For the text-containing cell, return its midpoint in [X, Y] coordinate format. 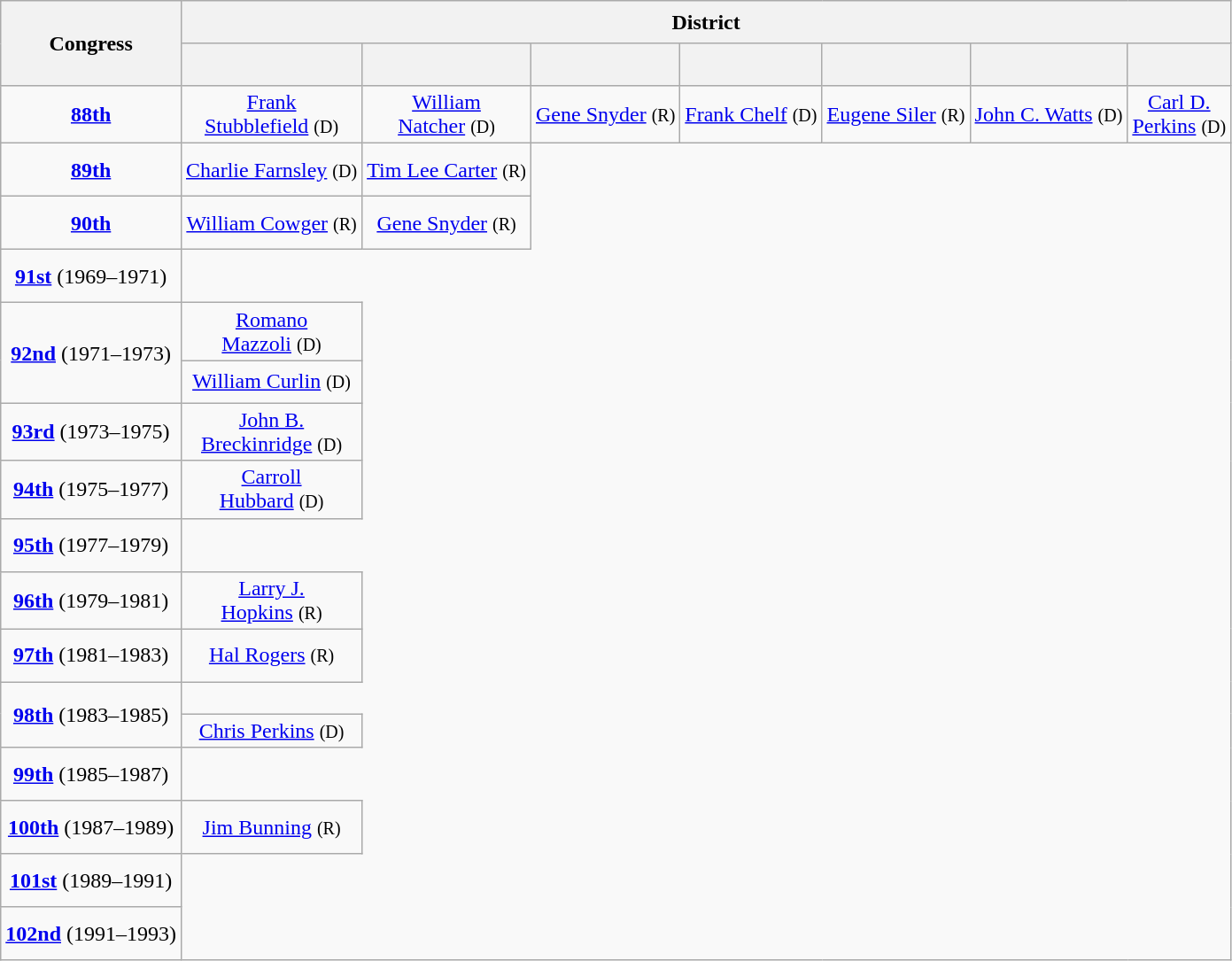
Larry J.Hopkins (R) [271, 601]
98th (1983–1985) [91, 715]
94th (1975–1977) [91, 489]
95th (1977–1979) [91, 545]
Frank Chelf (D) [751, 115]
91st (1969–1971) [91, 276]
89th [91, 170]
Hal Rogers (R) [271, 655]
96th (1979–1981) [91, 601]
102nd (1991–1993) [91, 934]
Tim Lee Carter (R) [446, 170]
Eugene Siler (R) [896, 115]
100th (1987–1989) [91, 827]
90th [91, 223]
District [705, 22]
John B.Breckinridge (D) [271, 432]
93rd (1973–1975) [91, 432]
CarrollHubbard (D) [271, 489]
William Curlin (D) [271, 382]
92nd (1971–1973) [91, 353]
99th (1985–1987) [91, 774]
Jim Bunning (R) [271, 827]
88th [91, 115]
William Cowger (R) [271, 223]
Chris Perkins (D) [271, 731]
101st (1989–1991) [91, 880]
97th (1981–1983) [91, 655]
Carl D.Perkins (D) [1180, 115]
John C. Watts (D) [1049, 115]
Charlie Farnsley (D) [271, 170]
RomanoMazzoli (D) [271, 331]
WilliamNatcher (D) [446, 115]
FrankStubblefield (D) [271, 115]
Congress [91, 43]
